Extract the [x, y] coordinate from the center of the cell holding the provided text.  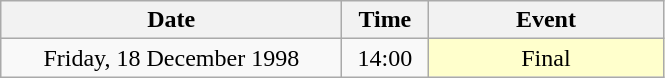
14:00 [385, 58]
Event [546, 20]
Final [546, 58]
Date [172, 20]
Time [385, 20]
Friday, 18 December 1998 [172, 58]
